Return [x, y] of the center of cell containing provided text 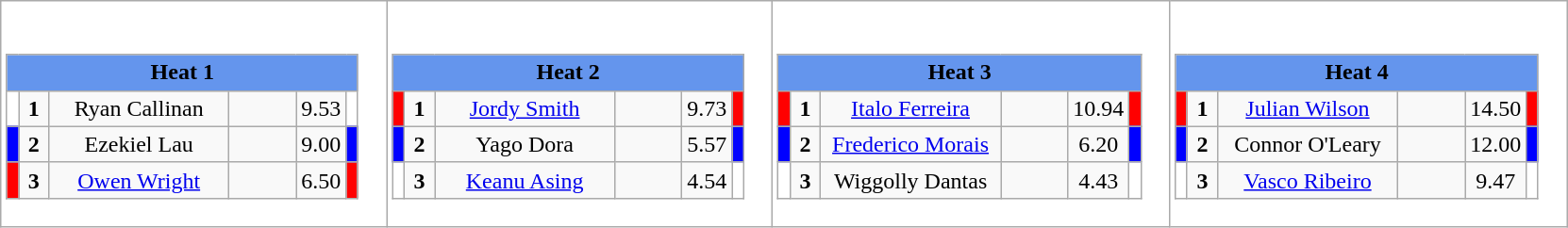
Heat 1 [182, 73]
10.94 [1098, 108]
Heat 3 1 Italo Ferreira 10.94 2 Frederico Morais 6.20 3 Wiggolly Dantas 4.43 [972, 114]
Heat 1 1 Ryan Callinan 9.53 2 Ezekiel Lau 9.00 3 Owen Wright 6.50 [194, 114]
Heat 4 [1357, 73]
9.47 [1496, 180]
9.53 [321, 108]
14.50 [1496, 108]
6.20 [1098, 144]
Ryan Callinan [140, 108]
9.73 [708, 108]
Heat 2 1 Jordy Smith 9.73 2 Yago Dora 5.57 3 Keanu Asing 4.54 [579, 114]
Heat 2 [568, 73]
Heat 3 [959, 73]
9.00 [321, 144]
6.50 [321, 180]
4.43 [1098, 180]
Jordy Smith [525, 108]
Julian Wilson [1308, 108]
Frederico Morais [911, 144]
5.57 [708, 144]
12.00 [1496, 144]
Ezekiel Lau [140, 144]
Keanu Asing [525, 180]
Vasco Ribeiro [1308, 180]
Yago Dora [525, 144]
Italo Ferreira [911, 108]
4.54 [708, 180]
Connor O'Leary [1308, 144]
Owen Wright [140, 180]
Wiggolly Dantas [911, 180]
Heat 4 1 Julian Wilson 14.50 2 Connor O'Leary 12.00 3 Vasco Ribeiro 9.47 [1368, 114]
